For the text-containing cell, return its midpoint in (x, y) coordinate format. 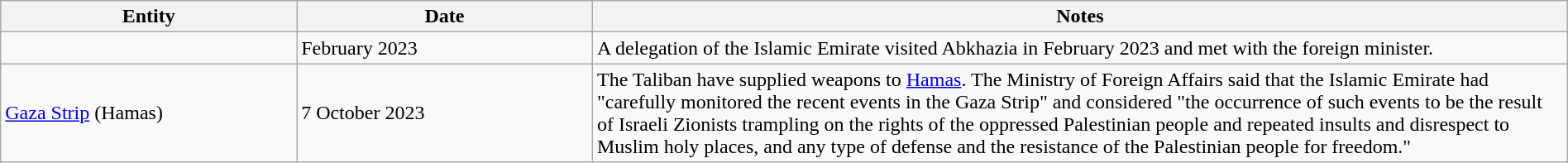
Date (445, 17)
Gaza Strip (Hamas) (149, 113)
Entity (149, 17)
February 2023 (445, 48)
7 October 2023 (445, 113)
A delegation of the Islamic Emirate visited Abkhazia in February 2023 and met with the foreign minister. (1080, 48)
Notes (1080, 17)
